Capture the cell that displays the provided text and extract its [x, y] central coordinate. 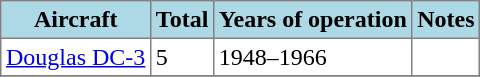
5 [182, 57]
Aircraft [76, 20]
Years of operation [313, 20]
Notes [446, 20]
1948–1966 [313, 57]
Douglas DC-3 [76, 57]
Total [182, 20]
